Return the [x, y] coordinate for the center point of the cell that contains the specified text.  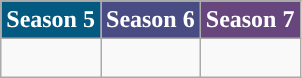
Season 7 [250, 20]
Season 5 [51, 20]
Season 6 [150, 20]
